Search for the cell housing the specified text and yield its (X, Y) center coordinate. 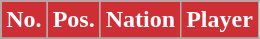
Player (220, 20)
Pos. (74, 20)
No. (24, 20)
Nation (140, 20)
